Determine the (X, Y) coordinate at the center of the cell enclosing the given text.  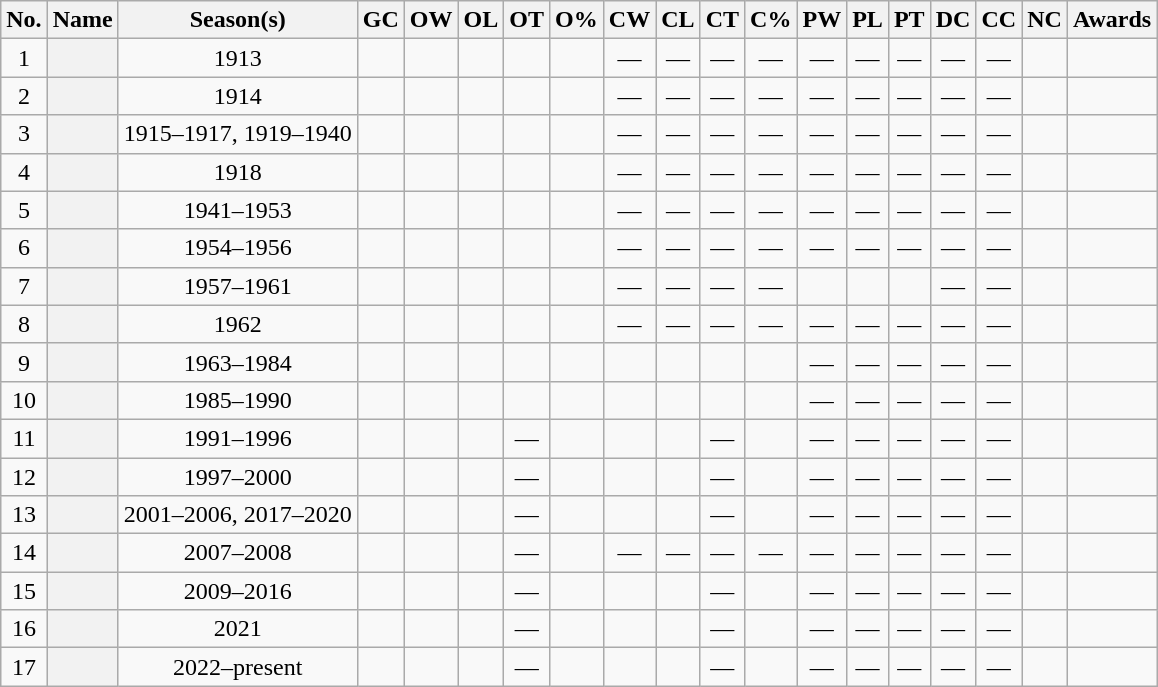
2001–2006, 2017–2020 (238, 515)
1941–1953 (238, 210)
DC (953, 20)
1991–1996 (238, 438)
1913 (238, 58)
2007–2008 (238, 553)
CL (678, 20)
15 (24, 591)
1997–2000 (238, 477)
9 (24, 362)
14 (24, 553)
Season(s) (238, 20)
5 (24, 210)
2 (24, 96)
OT (527, 20)
1914 (238, 96)
10 (24, 400)
GC (380, 20)
1957–1961 (238, 286)
2021 (238, 629)
13 (24, 515)
8 (24, 324)
6 (24, 248)
NC (1045, 20)
1962 (238, 324)
No. (24, 20)
12 (24, 477)
CT (722, 20)
16 (24, 629)
PL (868, 20)
1985–1990 (238, 400)
OL (481, 20)
1915–1917, 1919–1940 (238, 134)
CC (999, 20)
2022–present (238, 667)
Name (82, 20)
C% (771, 20)
PW (822, 20)
11 (24, 438)
17 (24, 667)
1954–1956 (238, 248)
1963–1984 (238, 362)
3 (24, 134)
1918 (238, 172)
Awards (1112, 20)
O% (577, 20)
2009–2016 (238, 591)
OW (431, 20)
CW (629, 20)
PT (909, 20)
1 (24, 58)
7 (24, 286)
4 (24, 172)
